Pinpoint the cell where the given text exists, returning its [X, Y] midpoint coordinate. 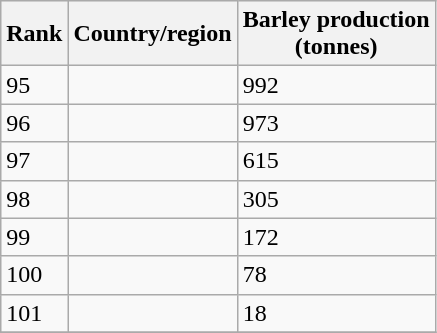
100 [34, 275]
98 [34, 199]
18 [336, 313]
101 [34, 313]
95 [34, 85]
78 [336, 275]
172 [336, 237]
992 [336, 85]
Barley production(tonnes) [336, 34]
Rank [34, 34]
97 [34, 161]
99 [34, 237]
96 [34, 123]
Country/region [152, 34]
973 [336, 123]
305 [336, 199]
615 [336, 161]
